Output the [x, y] coordinate of the center of the cell containing the given text.  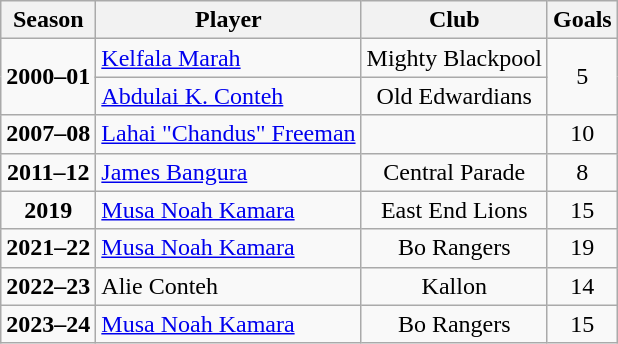
2022–23 [48, 286]
Goals [582, 20]
Kallon [454, 286]
2019 [48, 210]
East End Lions [454, 210]
10 [582, 134]
2007–08 [48, 134]
Player [228, 20]
Central Parade [454, 172]
Kelfala Marah [228, 58]
Club [454, 20]
2000–01 [48, 77]
James Bangura [228, 172]
5 [582, 77]
Abdulai K. Conteh [228, 96]
Lahai "Chandus" Freeman [228, 134]
14 [582, 286]
2021–22 [48, 248]
19 [582, 248]
Alie Conteh [228, 286]
2023–24 [48, 324]
Old Edwardians [454, 96]
8 [582, 172]
Season [48, 20]
2011–12 [48, 172]
Mighty Blackpool [454, 58]
